Search for the cell housing the specified text and yield its [x, y] center coordinate. 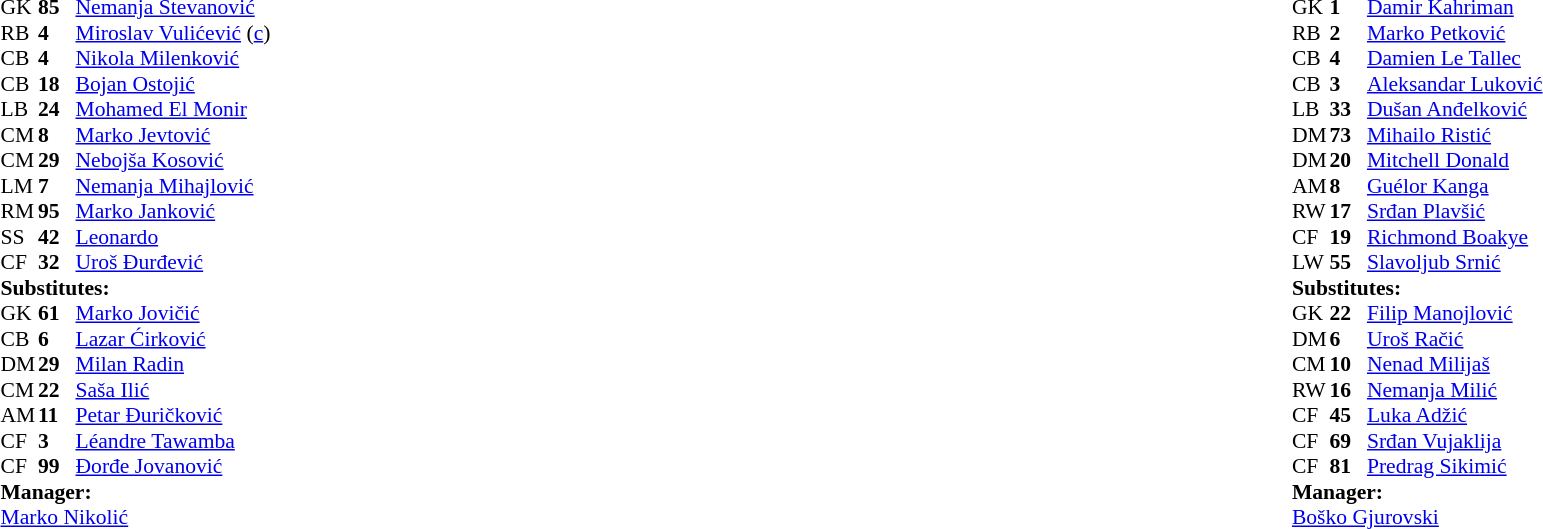
Leonardo [174, 237]
99 [57, 467]
24 [57, 109]
Damien Le Tallec [1455, 59]
11 [57, 415]
Léandre Tawamba [174, 441]
95 [57, 211]
Dušan Anđelković [1455, 109]
Nemanja Mihajlović [174, 186]
Uroš Đurđević [174, 263]
SS [19, 237]
81 [1348, 467]
Guélor Kanga [1455, 186]
Mihailo Ristić [1455, 135]
10 [1348, 365]
Nenad Milijaš [1455, 365]
17 [1348, 211]
45 [1348, 415]
Luka Adžić [1455, 415]
Richmond Boakye [1455, 237]
Predrag Sikimić [1455, 467]
Miroslav Vulićević (c) [174, 33]
Bojan Ostojić [174, 84]
61 [57, 313]
Nemanja Milić [1455, 390]
42 [57, 237]
2 [1348, 33]
Marko Jovičić [174, 313]
Slavoljub Srnić [1455, 263]
Đorđe Jovanović [174, 467]
20 [1348, 161]
7 [57, 186]
Nebojša Kosović [174, 161]
RM [19, 211]
Aleksandar Luković [1455, 84]
Uroš Račić [1455, 339]
Milan Radin [174, 365]
Marko Jevtović [174, 135]
Srđan Vujaklija [1455, 441]
73 [1348, 135]
33 [1348, 109]
Filip Manojlović [1455, 313]
16 [1348, 390]
Marko Janković [174, 211]
Srđan Plavšić [1455, 211]
32 [57, 263]
LM [19, 186]
Mitchell Donald [1455, 161]
Nikola Milenković [174, 59]
Lazar Ćirković [174, 339]
Saša Ilić [174, 390]
55 [1348, 263]
19 [1348, 237]
18 [57, 84]
Mohamed El Monir [174, 109]
LW [1311, 263]
69 [1348, 441]
Petar Đuričković [174, 415]
Marko Petković [1455, 33]
